Pinpoint the cell where the given text exists, returning its (X, Y) midpoint coordinate. 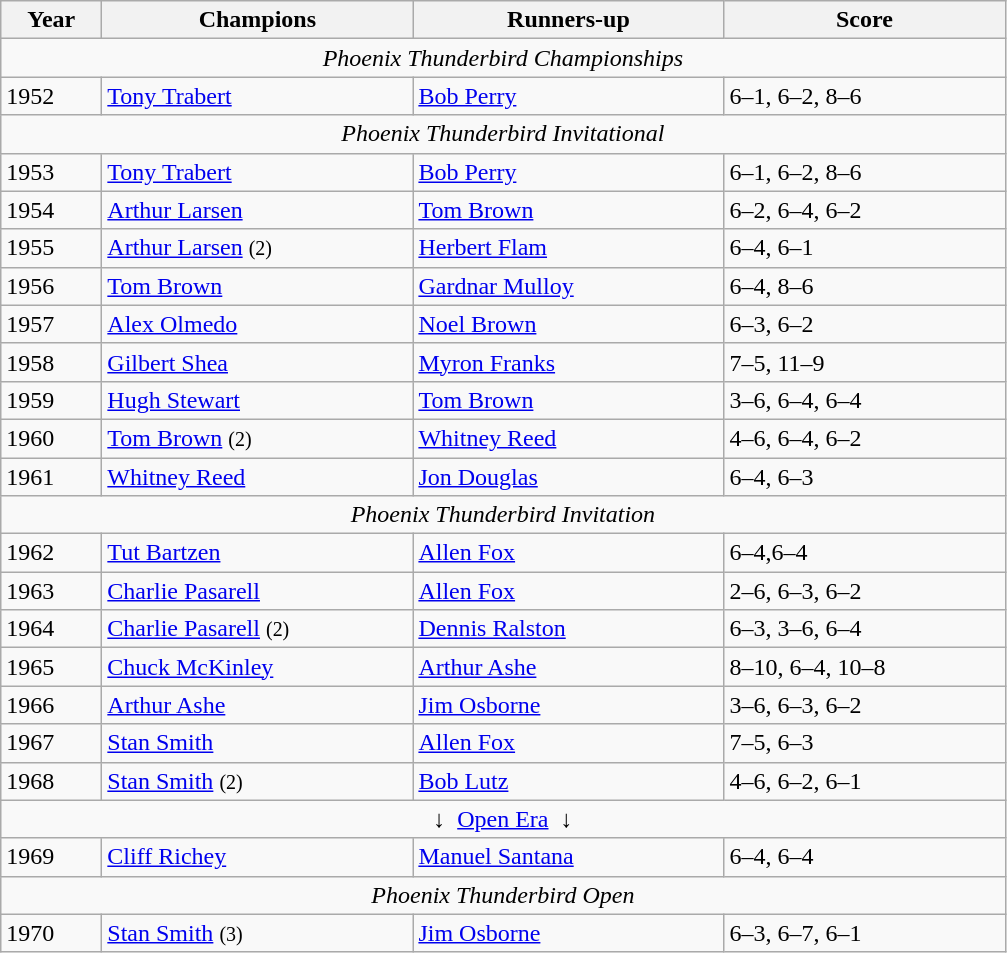
6–4, 6–1 (864, 248)
6–4,6–4 (864, 553)
Myron Franks (568, 362)
7–5, 6–3 (864, 743)
6–3, 6–7, 6–1 (864, 933)
1960 (52, 438)
Manuel Santana (568, 857)
Runners-up (568, 20)
Charlie Pasarell (258, 591)
1970 (52, 933)
Charlie Pasarell (2) (258, 629)
6–4, 8–6 (864, 286)
1961 (52, 477)
Gilbert Shea (258, 362)
Arthur Larsen (2) (258, 248)
Phoenix Thunderbird Invitation (503, 515)
1952 (52, 96)
1954 (52, 210)
Gardnar Mulloy (568, 286)
1955 (52, 248)
6–3, 6–2 (864, 324)
1966 (52, 705)
1959 (52, 400)
Bob Lutz (568, 781)
Hugh Stewart (258, 400)
Champions (258, 20)
2–6, 6–3, 6–2 (864, 591)
1969 (52, 857)
1968 (52, 781)
Dennis Ralston (568, 629)
7–5, 11–9 (864, 362)
Phoenix Thunderbird Invitational (503, 134)
1964 (52, 629)
4–6, 6–4, 6–2 (864, 438)
1965 (52, 667)
Tut Bartzen (258, 553)
1967 (52, 743)
Jon Douglas (568, 477)
Herbert Flam (568, 248)
8–10, 6–4, 10–8 (864, 667)
6–2, 6–4, 6–2 (864, 210)
1963 (52, 591)
1956 (52, 286)
Chuck McKinley (258, 667)
4–6, 6–2, 6–1 (864, 781)
6–4, 6–3 (864, 477)
Noel Brown (568, 324)
1958 (52, 362)
Stan Smith (258, 743)
Score (864, 20)
Stan Smith (2) (258, 781)
Phoenix Thunderbird Championships (503, 58)
1957 (52, 324)
3–6, 6–4, 6–4 (864, 400)
6–4, 6–4 (864, 857)
Arthur Larsen (258, 210)
Phoenix Thunderbird Open (503, 895)
Tom Brown (2) (258, 438)
6–3, 3–6, 6–4 (864, 629)
Stan Smith (3) (258, 933)
↓ Open Era ↓ (503, 819)
3–6, 6–3, 6–2 (864, 705)
Cliff Richey (258, 857)
1962 (52, 553)
1953 (52, 172)
Alex Olmedo (258, 324)
Year (52, 20)
